Capture the cell that displays the provided text and extract its [x, y] central coordinate. 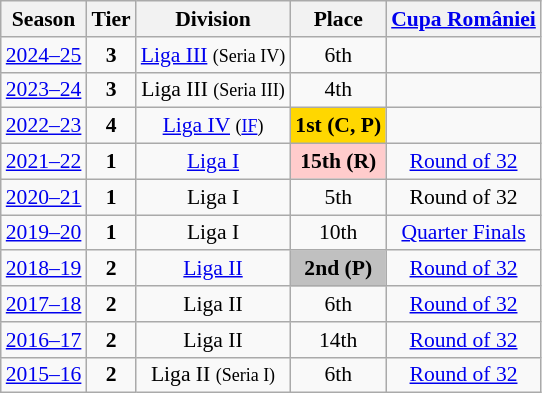
Liga III (Seria III) [214, 90]
Place [338, 19]
Quarter Finals [464, 233]
2016–17 [44, 340]
Liga III (Seria IV) [214, 55]
4th [338, 90]
2015–16 [44, 375]
2023–24 [44, 90]
15th (R) [338, 162]
Cupa României [464, 19]
Season [44, 19]
2019–20 [44, 233]
2022–23 [44, 126]
10th [338, 233]
2018–19 [44, 269]
Division [214, 19]
2nd (P) [338, 269]
Tier [110, 19]
2017–18 [44, 304]
2024–25 [44, 55]
5th [338, 197]
2020–21 [44, 197]
2021–22 [44, 162]
14th [338, 340]
Liga II (Seria I) [214, 375]
4 [110, 126]
1st (C, P) [338, 126]
Liga IV (IF) [214, 126]
